Provide the [x, y] coordinate of the cell's center where the given text is located.  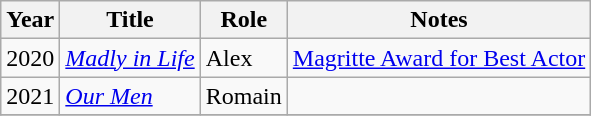
Notes [438, 20]
Role [244, 20]
2020 [30, 58]
Title [130, 20]
Our Men [130, 96]
Alex [244, 58]
Romain [244, 96]
2021 [30, 96]
Magritte Award for Best Actor [438, 58]
Madly in Life [130, 58]
Year [30, 20]
